Output the (x, y) coordinate of the center of the cell containing the given text.  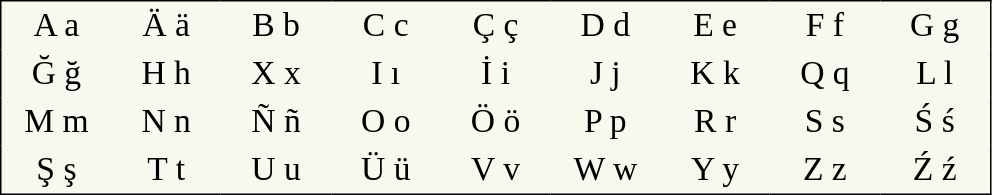
T t (166, 170)
U u (276, 170)
J j (605, 74)
Ä ä (166, 26)
S s (825, 122)
Ñ ñ (276, 122)
İ i (496, 74)
Ö ö (496, 122)
D d (605, 26)
M m (56, 122)
X x (276, 74)
Y y (715, 170)
W w (605, 170)
R r (715, 122)
P p (605, 122)
L l (936, 74)
Ü ü (386, 170)
C c (386, 26)
F f (825, 26)
V v (496, 170)
A a (56, 26)
Ğ ğ (56, 74)
Ś ś (936, 122)
Ç ç (496, 26)
G g (936, 26)
Ź ź (936, 170)
O o (386, 122)
H h (166, 74)
N n (166, 122)
E e (715, 26)
B b (276, 26)
Q q (825, 74)
K k (715, 74)
I ı (386, 74)
Ş ş (56, 170)
Z z (825, 170)
